Scan for the cell matching the given text and deliver its (X, Y) coordinate at center. 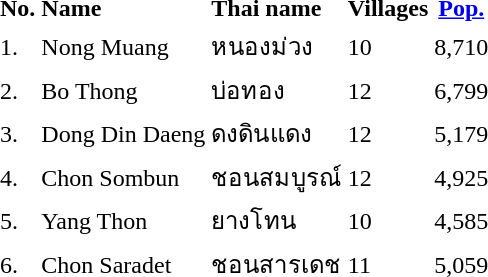
Bo Thong (124, 90)
Chon Sombun (124, 177)
บ่อทอง (277, 90)
Dong Din Daeng (124, 134)
หนองม่วง (277, 46)
ชอนสมบูรณ์ (277, 177)
Yang Thon (124, 220)
Nong Muang (124, 46)
ดงดินแดง (277, 134)
ยางโทน (277, 220)
